For the text-containing cell, return its midpoint in [x, y] coordinate format. 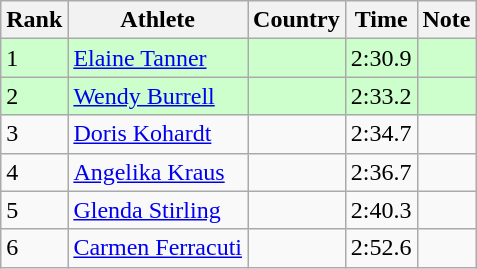
Note [446, 20]
2:34.7 [381, 134]
4 [34, 172]
2:40.3 [381, 210]
Doris Kohardt [158, 134]
Angelika Kraus [158, 172]
Elaine Tanner [158, 58]
Glenda Stirling [158, 210]
2:30.9 [381, 58]
1 [34, 58]
Country [297, 20]
2:36.7 [381, 172]
Wendy Burrell [158, 96]
Time [381, 20]
5 [34, 210]
Carmen Ferracuti [158, 248]
2:33.2 [381, 96]
2 [34, 96]
Rank [34, 20]
3 [34, 134]
6 [34, 248]
2:52.6 [381, 248]
Athlete [158, 20]
